Find where the given text appears and provide that cell's center as [x, y] coordinate. 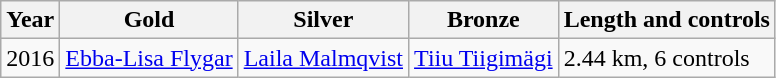
Ebba-Lisa Flygar [149, 58]
Tiiu Tiigimägi [484, 58]
Laila Malmqvist [323, 58]
Gold [149, 20]
Length and controls [666, 20]
Bronze [484, 20]
Silver [323, 20]
2016 [30, 58]
2.44 km, 6 controls [666, 58]
Year [30, 20]
